Output the [x, y] coordinate of the center of the cell containing the given text.  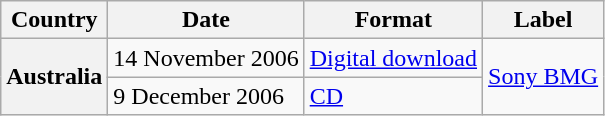
Australia [54, 77]
Digital download [393, 58]
Sony BMG [544, 77]
Date [206, 20]
Format [393, 20]
Country [54, 20]
CD [393, 96]
Label [544, 20]
9 December 2006 [206, 96]
14 November 2006 [206, 58]
